Pinpoint the cell where the given text exists, returning its [X, Y] midpoint coordinate. 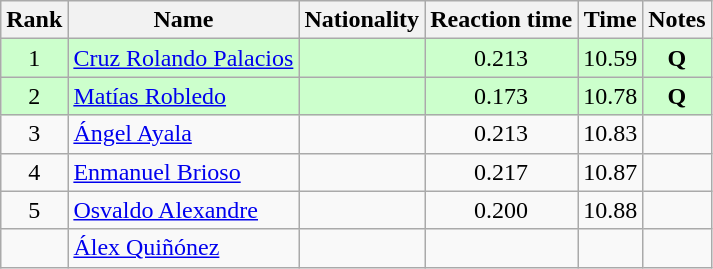
10.78 [610, 96]
3 [34, 134]
Notes [677, 20]
Rank [34, 20]
0.217 [502, 172]
Nationality [362, 20]
0.200 [502, 210]
Ángel Ayala [184, 134]
5 [34, 210]
Name [184, 20]
Enmanuel Brioso [184, 172]
Reaction time [502, 20]
10.83 [610, 134]
Time [610, 20]
4 [34, 172]
Matías Robledo [184, 96]
0.173 [502, 96]
1 [34, 58]
Álex Quiñónez [184, 248]
10.59 [610, 58]
10.87 [610, 172]
2 [34, 96]
10.88 [610, 210]
Osvaldo Alexandre [184, 210]
Cruz Rolando Palacios [184, 58]
